Determine the [X, Y] coordinate at the center of the cell enclosing the given text.  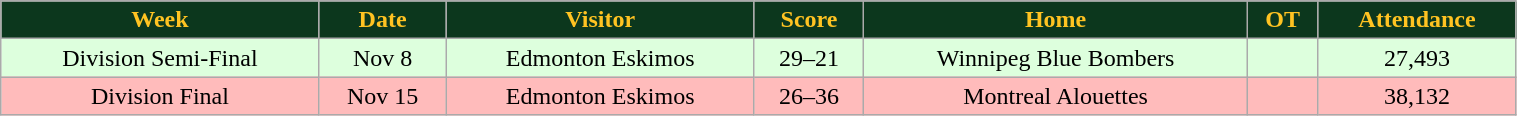
Attendance [1417, 20]
Nov 15 [382, 96]
26–36 [809, 96]
OT [1282, 20]
38,132 [1417, 96]
Division Final [160, 96]
Week [160, 20]
Home [1056, 20]
27,493 [1417, 58]
Montreal Alouettes [1056, 96]
29–21 [809, 58]
Visitor [600, 20]
Score [809, 20]
Winnipeg Blue Bombers [1056, 58]
Date [382, 20]
Nov 8 [382, 58]
Division Semi-Final [160, 58]
